Identify which cell holds the provided text, then report its (X, Y) central coordinate. 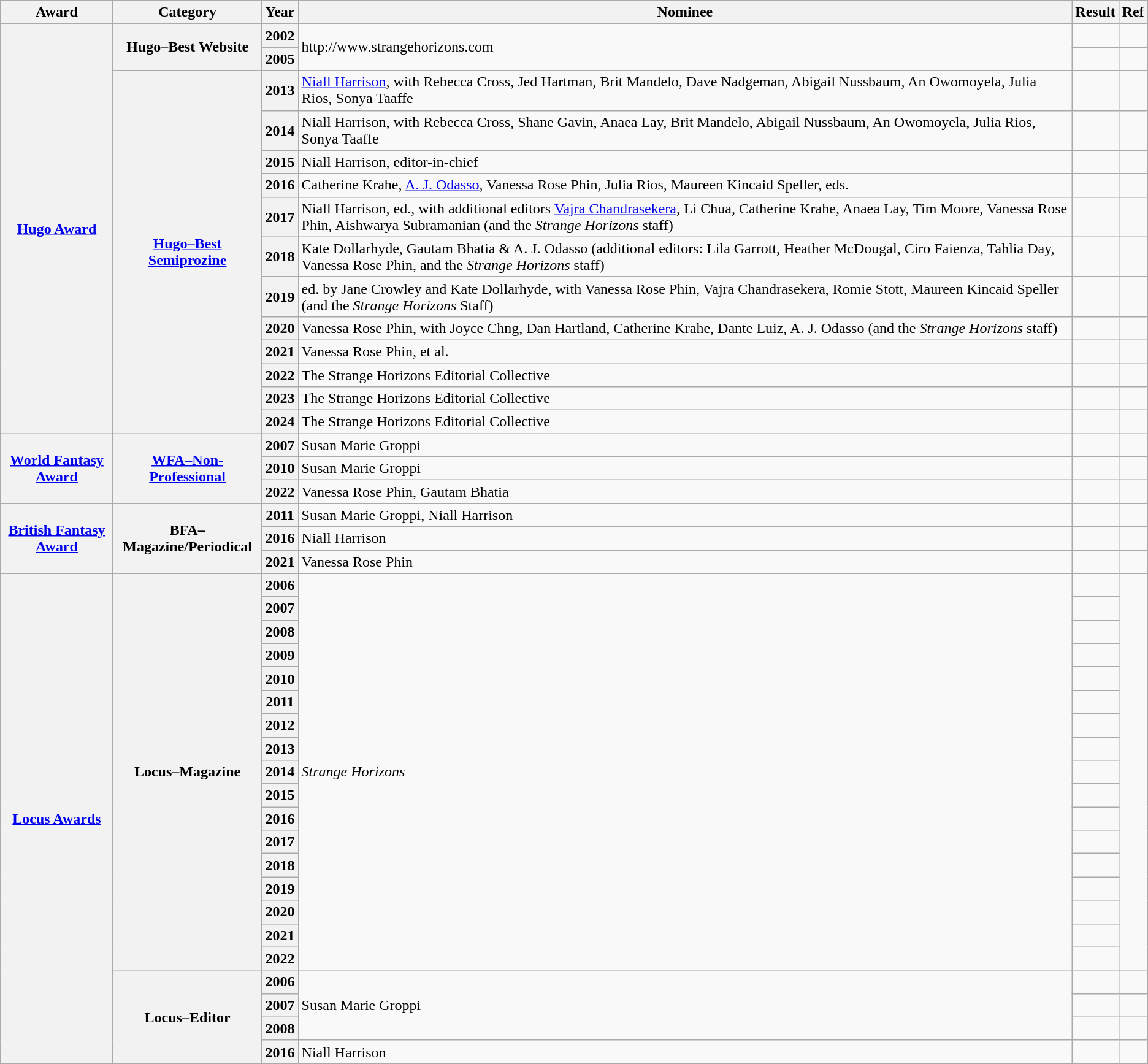
2009 (280, 655)
Hugo–Best Website (188, 47)
Category (188, 12)
Vanessa Rose Phin, Gautam Bhatia (685, 492)
Year (280, 12)
Strange Horizons (685, 771)
Niall Harrison, with Rebecca Cross, Shane Gavin, Anaea Lay, Brit Mandelo, Abigail Nussbaum, An Owomoyela, Julia Rios, Sonya Taaffe (685, 130)
2005 (280, 59)
2002 (280, 36)
British Fantasy Award (56, 538)
Catherine Krahe, A. J. Odasso, Vanessa Rose Phin, Julia Rios, Maureen Kincaid Speller, eds. (685, 185)
Vanessa Rose Phin, with Joyce Chng, Dan Hartland, Catherine Krahe, Dante Luiz, A. J. Odasso (and the Strange Horizons staff) (685, 328)
Niall Harrison, editor-in-chief (685, 162)
Ref (1133, 12)
WFA–Non-Professional (188, 469)
2023 (280, 399)
Locus–Magazine (188, 771)
Award (56, 12)
2012 (280, 725)
Vanessa Rose Phin (685, 562)
Result (1095, 12)
Hugo Award (56, 229)
Vanessa Rose Phin, et al. (685, 351)
BFA–Magazine/Periodical (188, 538)
Susan Marie Groppi, Niall Harrison (685, 515)
Locus–Editor (188, 1017)
http://www.strangehorizons.com (685, 47)
Locus Awards (56, 818)
Niall Harrison, with Rebecca Cross, Jed Hartman, Brit Mandelo, Dave Nadgeman, Abigail Nussbaum, An Owomoyela, Julia Rios, Sonya Taaffe (685, 91)
Hugo–Best Semiprozine (188, 252)
World Fantasy Award (56, 469)
Nominee (685, 12)
2024 (280, 422)
